Identify which cell holds the provided text, then report its (X, Y) central coordinate. 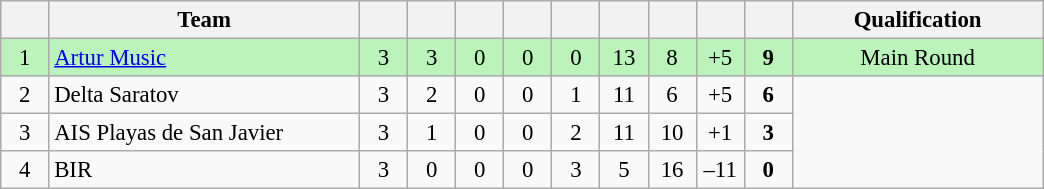
AIS Playas de San Javier (204, 133)
9 (768, 58)
Artur Music (204, 58)
16 (672, 170)
–11 (720, 170)
5 (624, 170)
Delta Saratov (204, 95)
8 (672, 58)
Main Round (918, 58)
10 (672, 133)
Qualification (918, 20)
BIR (204, 170)
4 (25, 170)
13 (624, 58)
Team (204, 20)
+1 (720, 133)
